Locate the cell with the specified text and output its [X, Y] center coordinate. 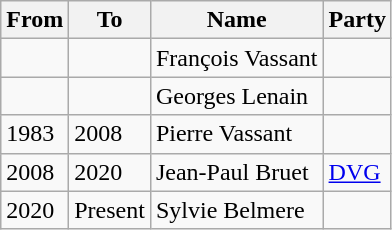
Pierre Vassant [236, 134]
DVG [357, 172]
Party [357, 20]
Sylvie Belmere [236, 210]
Name [236, 20]
From [35, 20]
To [110, 20]
Present [110, 210]
Georges Lenain [236, 96]
François Vassant [236, 58]
Jean-Paul Bruet [236, 172]
1983 [35, 134]
